Extract the (X, Y) coordinate from the center of the cell holding the provided text.  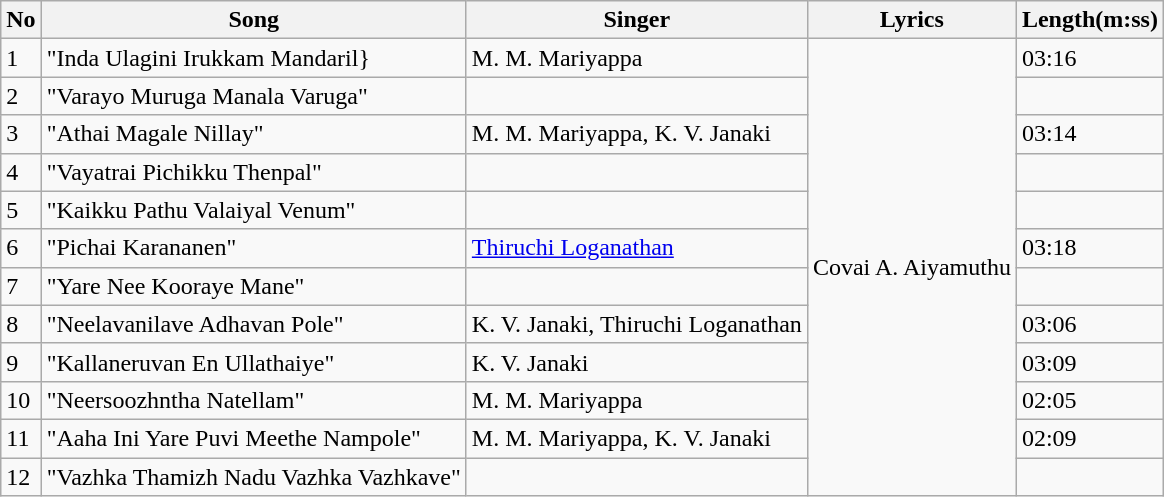
No (21, 20)
03:18 (1090, 248)
2 (21, 96)
"Kaikku Pathu Valaiyal Venum" (254, 210)
"Kallaneruvan En Ullathaiye" (254, 362)
"Vayatrai Pichikku Thenpal" (254, 172)
Singer (636, 20)
11 (21, 438)
Covai A. Aiyamuthu (912, 268)
10 (21, 400)
"Aaha Ini Yare Puvi Meethe Nampole" (254, 438)
"Neelavanilave Adhavan Pole" (254, 324)
03:09 (1090, 362)
Song (254, 20)
"Vazhka Thamizh Nadu Vazhka Vazhkave" (254, 477)
1 (21, 58)
Thiruchi Loganathan (636, 248)
"Yare Nee Kooraye Mane" (254, 286)
3 (21, 134)
"Pichai Karananen" (254, 248)
K. V. Janaki (636, 362)
12 (21, 477)
03:06 (1090, 324)
8 (21, 324)
02:09 (1090, 438)
Length(m:ss) (1090, 20)
Lyrics (912, 20)
02:05 (1090, 400)
03:14 (1090, 134)
7 (21, 286)
"Neersoozhntha Natellam" (254, 400)
"Varayo Muruga Manala Varuga" (254, 96)
03:16 (1090, 58)
K. V. Janaki, Thiruchi Loganathan (636, 324)
"Athai Magale Nillay" (254, 134)
"Inda Ulagini Irukkam Mandaril} (254, 58)
6 (21, 248)
5 (21, 210)
9 (21, 362)
4 (21, 172)
